Detect which cell encompasses the target text, then output its [X, Y] center coordinate. 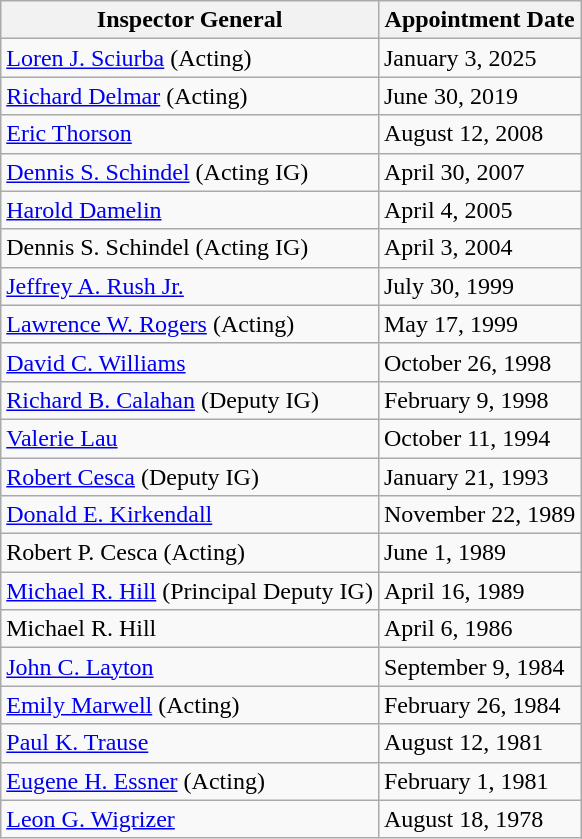
August 12, 1981 [479, 743]
April 3, 2004 [479, 248]
January 3, 2025 [479, 58]
Robert P. Cesca (Acting) [190, 553]
Appointment Date [479, 20]
April 4, 2005 [479, 210]
Loren J. Sciurba (Acting) [190, 58]
August 18, 1978 [479, 819]
April 6, 1986 [479, 629]
April 16, 1989 [479, 591]
Valerie Lau [190, 438]
Eric Thorson [190, 134]
Michael R. Hill (Principal Deputy IG) [190, 591]
February 1, 1981 [479, 781]
Inspector General [190, 20]
September 9, 1984 [479, 667]
February 9, 1998 [479, 400]
February 26, 1984 [479, 705]
June 30, 2019 [479, 96]
Eugene H. Essner (Acting) [190, 781]
April 30, 2007 [479, 172]
June 1, 1989 [479, 553]
John C. Layton [190, 667]
Lawrence W. Rogers (Acting) [190, 324]
Donald E. Kirkendall [190, 515]
October 26, 1998 [479, 362]
Paul K. Trause [190, 743]
Michael R. Hill [190, 629]
January 21, 1993 [479, 477]
Richard B. Calahan (Deputy IG) [190, 400]
Jeffrey A. Rush Jr. [190, 286]
Harold Damelin [190, 210]
Leon G. Wigrizer [190, 819]
Robert Cesca (Deputy IG) [190, 477]
Emily Marwell (Acting) [190, 705]
October 11, 1994 [479, 438]
July 30, 1999 [479, 286]
May 17, 1999 [479, 324]
David C. Williams [190, 362]
August 12, 2008 [479, 134]
November 22, 1989 [479, 515]
Richard Delmar (Acting) [190, 96]
